Detect which cell encompasses the target text, then output its (X, Y) center coordinate. 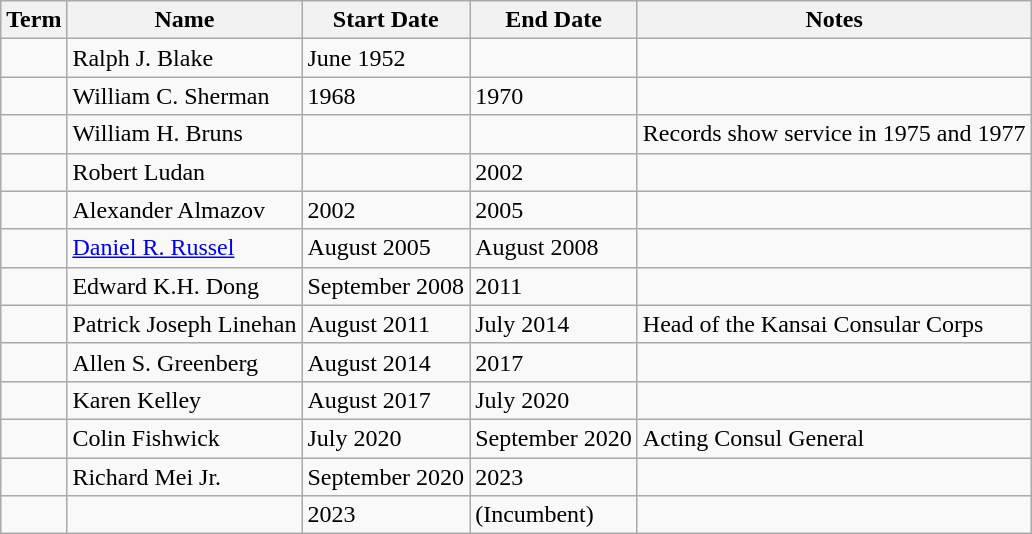
Acting Consul General (834, 438)
Alexander Almazov (184, 210)
Notes (834, 20)
Head of the Kansai Consular Corps (834, 324)
Daniel R. Russel (184, 248)
(Incumbent) (554, 515)
William C. Sherman (184, 96)
Edward K.H. Dong (184, 286)
2005 (554, 210)
2017 (554, 362)
Patrick Joseph Linehan (184, 324)
Term (34, 20)
Records show service in 1975 and 1977 (834, 134)
Richard Mei Jr. (184, 477)
Start Date (386, 20)
August 2008 (554, 248)
Robert Ludan (184, 172)
1970 (554, 96)
End Date (554, 20)
August 2005 (386, 248)
August 2011 (386, 324)
Karen Kelley (184, 400)
July 2014 (554, 324)
2011 (554, 286)
William H. Bruns (184, 134)
June 1952 (386, 58)
Allen S. Greenberg (184, 362)
September 2008 (386, 286)
Ralph J. Blake (184, 58)
Name (184, 20)
Colin Fishwick (184, 438)
August 2014 (386, 362)
1968 (386, 96)
August 2017 (386, 400)
